Search for the cell housing the specified text and yield its (X, Y) center coordinate. 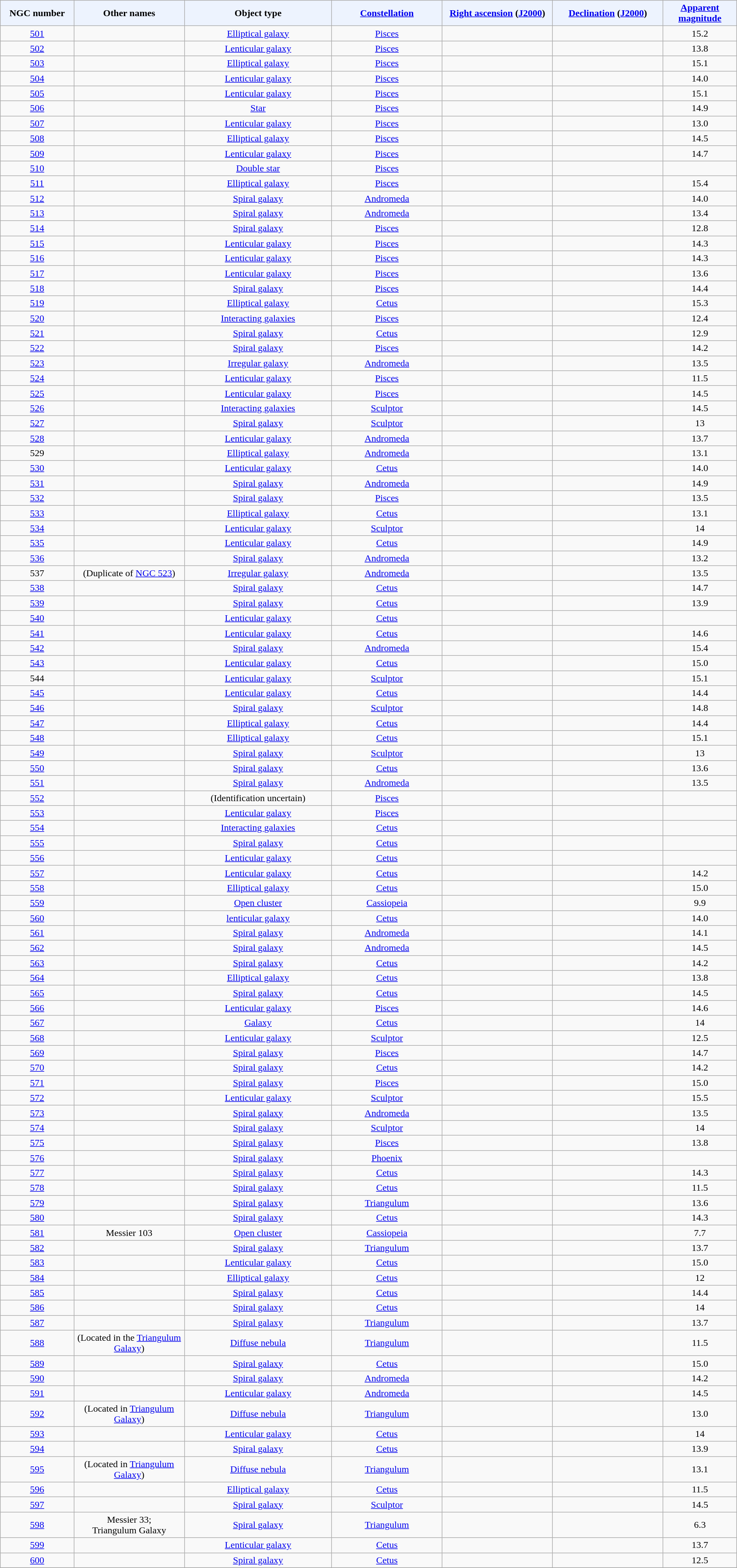
597 (37, 1505)
583 (37, 1263)
528 (37, 438)
547 (37, 723)
566 (37, 1008)
563 (37, 963)
(Duplicate of NGC 523) (129, 573)
546 (37, 708)
Right ascension (J2000) (498, 13)
545 (37, 693)
14.8 (700, 708)
596 (37, 1490)
550 (37, 768)
526 (37, 408)
511 (37, 183)
555 (37, 843)
509 (37, 153)
508 (37, 138)
520 (37, 318)
592 (37, 1413)
(Located in the Triangulum Galaxy) (129, 1343)
525 (37, 393)
580 (37, 1218)
521 (37, 333)
559 (37, 903)
576 (37, 1158)
549 (37, 753)
514 (37, 228)
530 (37, 468)
556 (37, 858)
501 (37, 33)
537 (37, 573)
571 (37, 1083)
510 (37, 168)
535 (37, 543)
12 (700, 1278)
527 (37, 423)
552 (37, 798)
14.1 (700, 933)
600 (37, 1560)
lenticular galaxy (258, 918)
Apparent magnitude (700, 13)
562 (37, 948)
595 (37, 1469)
593 (37, 1434)
(Identification uncertain) (258, 798)
15.5 (700, 1098)
522 (37, 348)
574 (37, 1128)
Phoenix (387, 1158)
585 (37, 1293)
543 (37, 663)
544 (37, 678)
570 (37, 1068)
569 (37, 1053)
586 (37, 1308)
12.8 (700, 228)
560 (37, 918)
524 (37, 378)
533 (37, 513)
590 (37, 1378)
15.3 (700, 303)
513 (37, 213)
594 (37, 1449)
542 (37, 648)
15.2 (700, 33)
13.2 (700, 558)
529 (37, 453)
561 (37, 933)
517 (37, 273)
538 (37, 588)
512 (37, 198)
Constellation (387, 13)
553 (37, 813)
6.3 (700, 1525)
579 (37, 1203)
534 (37, 528)
540 (37, 618)
518 (37, 288)
13.4 (700, 213)
505 (37, 93)
554 (37, 828)
567 (37, 1023)
Star (258, 108)
532 (37, 498)
587 (37, 1323)
Messier 33;Triangulum Galaxy (129, 1525)
591 (37, 1393)
Double star (258, 168)
577 (37, 1173)
506 (37, 108)
578 (37, 1188)
564 (37, 978)
507 (37, 123)
599 (37, 1545)
565 (37, 993)
9.9 (700, 903)
584 (37, 1278)
541 (37, 633)
NGC number (37, 13)
598 (37, 1525)
568 (37, 1038)
572 (37, 1098)
Declination (J2000) (608, 13)
589 (37, 1363)
581 (37, 1233)
Other names (129, 13)
502 (37, 48)
Object type (258, 13)
548 (37, 738)
516 (37, 258)
539 (37, 603)
515 (37, 243)
557 (37, 873)
504 (37, 78)
Messier 103 (129, 1233)
519 (37, 303)
12.9 (700, 333)
531 (37, 483)
536 (37, 558)
573 (37, 1113)
12.4 (700, 318)
551 (37, 783)
582 (37, 1248)
558 (37, 888)
503 (37, 63)
588 (37, 1343)
Galaxy (258, 1023)
7.7 (700, 1233)
575 (37, 1143)
523 (37, 363)
